Determine the (x, y) coordinate at the center of the cell enclosing the given text.  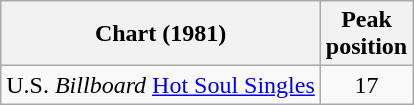
Chart (1981) (161, 34)
17 (366, 85)
U.S. Billboard Hot Soul Singles (161, 85)
Peakposition (366, 34)
